Output the (X, Y) coordinate of the center of the cell containing the given text.  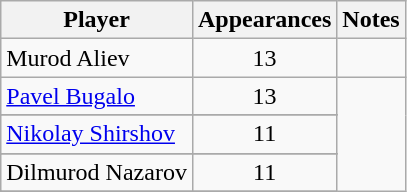
Nikolay Shirshov (97, 134)
Appearances (264, 20)
Dilmurod Nazarov (97, 172)
Player (97, 20)
Pavel Bugalo (97, 96)
Notes (371, 20)
Murod Aliev (97, 58)
